Output the [X, Y] coordinate of the center of the cell containing the given text.  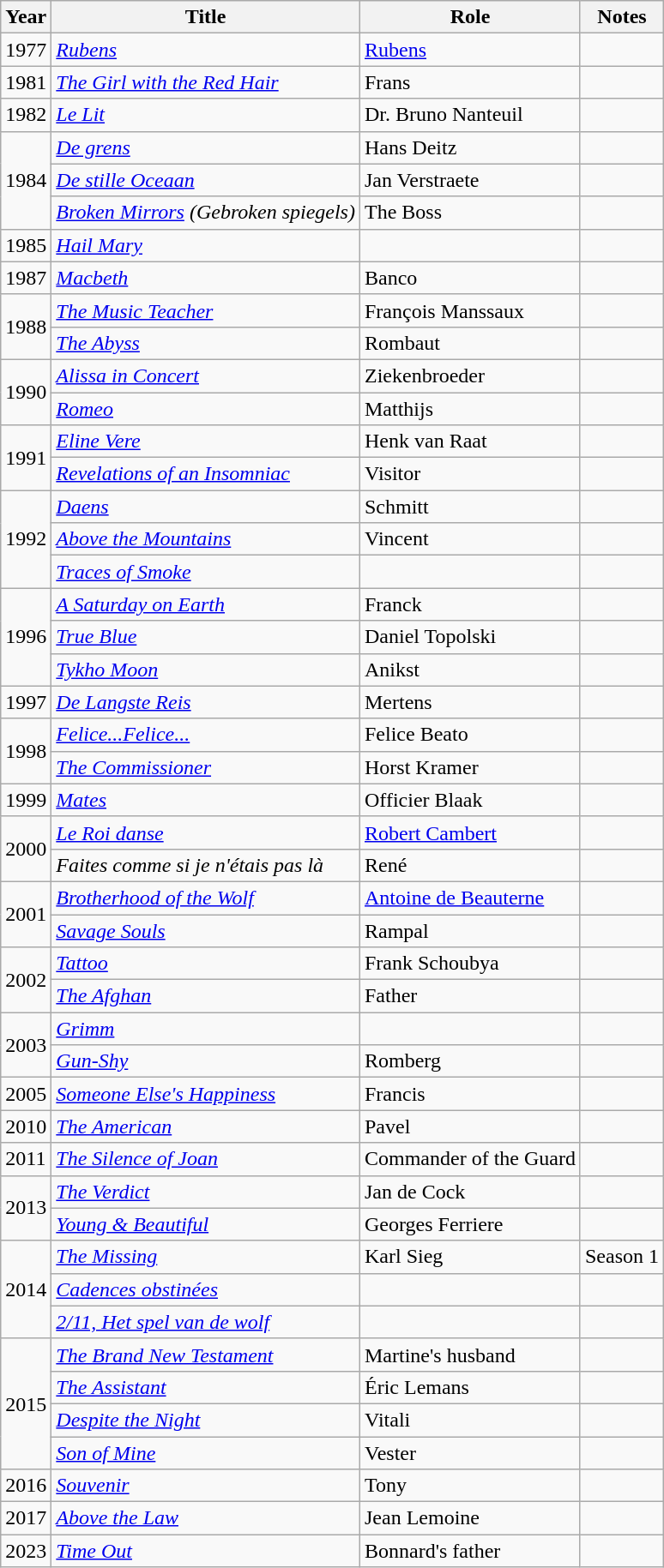
Notes [621, 17]
Bonnard's father [470, 1551]
Romberg [470, 1061]
1982 [26, 115]
Above the Law [206, 1518]
Antoine de Beauterne [470, 898]
1992 [26, 539]
The Girl with the Red Hair [206, 82]
2/11, Het spel van de wolf [206, 1322]
The Afghan [206, 996]
Hans Deitz [470, 147]
2000 [26, 849]
Hail Mary [206, 245]
A Saturday on Earth [206, 604]
2023 [26, 1551]
Jan de Cock [470, 1192]
Macbeth [206, 278]
Broken Mirrors (Gebroken spiegels) [206, 213]
1997 [26, 702]
Mates [206, 800]
2017 [26, 1518]
Son of Mine [206, 1453]
2010 [26, 1126]
Éric Lemans [470, 1387]
1988 [26, 327]
1984 [26, 180]
The Commissioner [206, 767]
Dr. Bruno Nanteuil [470, 115]
Eline Vere [206, 442]
2002 [26, 980]
Season 1 [621, 1257]
Schmitt [470, 507]
Henk van Raat [470, 442]
Vitali [470, 1420]
1999 [26, 800]
Banco [470, 278]
2014 [26, 1289]
Brotherhood of the Wolf [206, 898]
1996 [26, 637]
1998 [26, 751]
The Music Teacher [206, 310]
Frank Schoubya [470, 964]
1981 [26, 82]
Souvenir [206, 1486]
De stille Oceaan [206, 180]
Robert Cambert [470, 832]
De grens [206, 147]
Daens [206, 507]
The Brand New Testament [206, 1355]
Anikst [470, 670]
François Manssaux [470, 310]
Franck [470, 604]
Ziekenbroeder [470, 375]
1990 [26, 392]
Le Roi danse [206, 832]
De Langste Reis [206, 702]
Tykho Moon [206, 670]
Le Lit [206, 115]
Horst Kramer [470, 767]
1991 [26, 458]
True Blue [206, 637]
Pavel [470, 1126]
The Abyss [206, 343]
Father [470, 996]
Officier Blaak [470, 800]
Tony [470, 1486]
1985 [26, 245]
2011 [26, 1159]
Martine's husband [470, 1355]
2016 [26, 1486]
Above the Mountains [206, 539]
Francis [470, 1094]
The American [206, 1126]
Daniel Topolski [470, 637]
2005 [26, 1094]
Mertens [470, 702]
2013 [26, 1208]
Tattoo [206, 964]
Year [26, 17]
Savage Souls [206, 930]
2003 [26, 1045]
2001 [26, 914]
2015 [26, 1403]
Rampal [470, 930]
Traces of Smoke [206, 572]
Title [206, 17]
Young & Beautiful [206, 1224]
Vincent [470, 539]
Matthijs [470, 409]
Gun-Shy [206, 1061]
Cadences obstinées [206, 1289]
Grimm [206, 1029]
The Assistant [206, 1387]
Jan Verstraete [470, 180]
Felice Beato [470, 735]
Alissa in Concert [206, 375]
Frans [470, 82]
Jean Lemoine [470, 1518]
Visitor [470, 474]
The Silence of Joan [206, 1159]
The Missing [206, 1257]
Romeo [206, 409]
1977 [26, 50]
René [470, 865]
Revelations of an Insomniac [206, 474]
Time Out [206, 1551]
Karl Sieg [470, 1257]
Commander of the Guard [470, 1159]
Rombaut [470, 343]
Georges Ferriere [470, 1224]
The Boss [470, 213]
Faites comme si je n'étais pas là [206, 865]
Someone Else's Happiness [206, 1094]
Felice...Felice... [206, 735]
Vester [470, 1453]
1987 [26, 278]
Despite the Night [206, 1420]
The Verdict [206, 1192]
Role [470, 17]
